Return [x, y] of the center of cell containing provided text 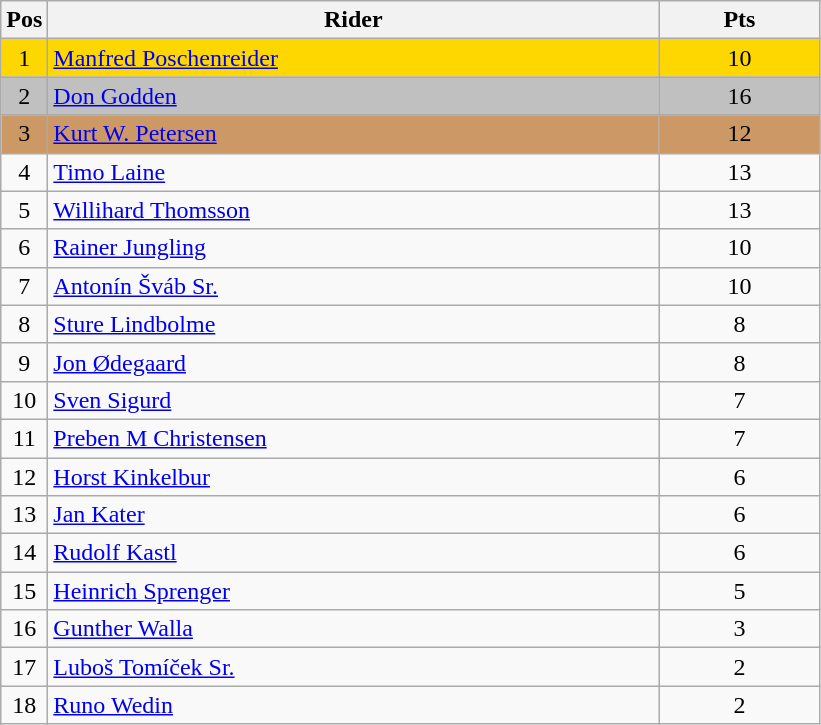
15 [24, 591]
Willihard Thomsson [354, 210]
Sture Lindbolme [354, 324]
Jon Ødegaard [354, 362]
Rider [354, 20]
Preben M Christensen [354, 438]
Kurt W. Petersen [354, 134]
11 [24, 438]
18 [24, 705]
9 [24, 362]
Don Godden [354, 96]
Runo Wedin [354, 705]
14 [24, 553]
4 [24, 172]
Timo Laine [354, 172]
Manfred Poschenreider [354, 58]
Antonín Šváb Sr. [354, 286]
Luboš Tomíček Sr. [354, 667]
Sven Sigurd [354, 400]
17 [24, 667]
Gunther Walla [354, 629]
Horst Kinkelbur [354, 477]
Pts [740, 20]
1 [24, 58]
Rudolf Kastl [354, 553]
Jan Kater [354, 515]
Pos [24, 20]
Heinrich Sprenger [354, 591]
Rainer Jungling [354, 248]
